Determine the (X, Y) coordinate at the center of the cell enclosing the given text.  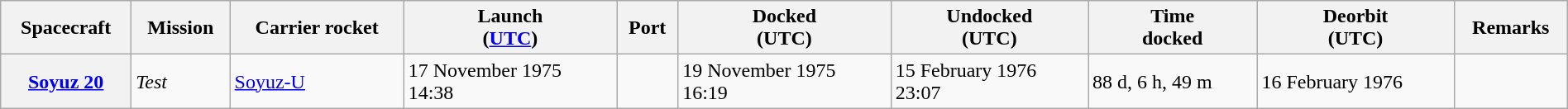
Remarks (1510, 28)
Docked(UTC) (785, 28)
17 November 197514:38 (510, 81)
Deorbit(UTC) (1355, 28)
16 February 1976 (1355, 81)
Soyuz 20 (66, 81)
Mission (180, 28)
Undocked(UTC) (989, 28)
Soyuz-U (317, 81)
88 d, 6 h, 49 m (1173, 81)
Spacecraft (66, 28)
19 November 197516:19 (785, 81)
15 February 197623:07 (989, 81)
Carrier rocket (317, 28)
Port (648, 28)
Test (180, 81)
Timedocked (1173, 28)
Launch(UTC) (510, 28)
